Pinpoint the cell where the given text exists, returning its [x, y] midpoint coordinate. 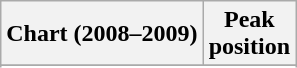
Chart (2008–2009) [102, 34]
Peak position [249, 34]
